From the cell containing the given text, extract its center point as (x, y) coordinate. 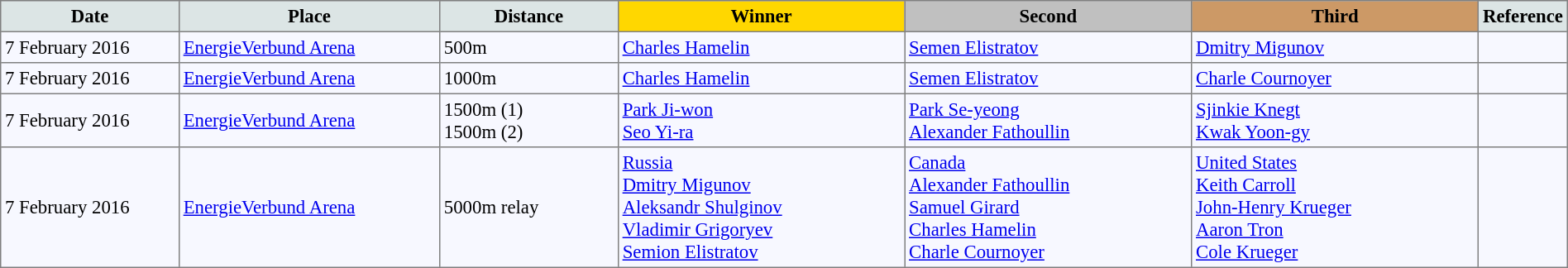
RussiaDmitry MigunovAleksandr ShulginovVladimir GrigoryevSemion Elistratov (761, 208)
United StatesKeith CarrollJohn-Henry KruegerAaron TronCole Krueger (1335, 208)
Second (1049, 17)
Park Se-yeong Alexander Fathoullin (1049, 120)
Sjinkie Knegt Kwak Yoon-gy (1335, 120)
1500m (1) 1500m (2) (529, 120)
Distance (529, 17)
Dmitry Migunov (1335, 47)
1000m (529, 79)
Date (90, 17)
Place (309, 17)
Park Ji-won Seo Yi-ra (761, 120)
5000m relay (529, 208)
Winner (761, 17)
CanadaAlexander FathoullinSamuel GirardCharles HamelinCharle Cournoyer (1049, 208)
Charle Cournoyer (1335, 79)
Third (1335, 17)
Reference (1523, 17)
500m (529, 47)
